Search for the cell housing the specified text and yield its (x, y) center coordinate. 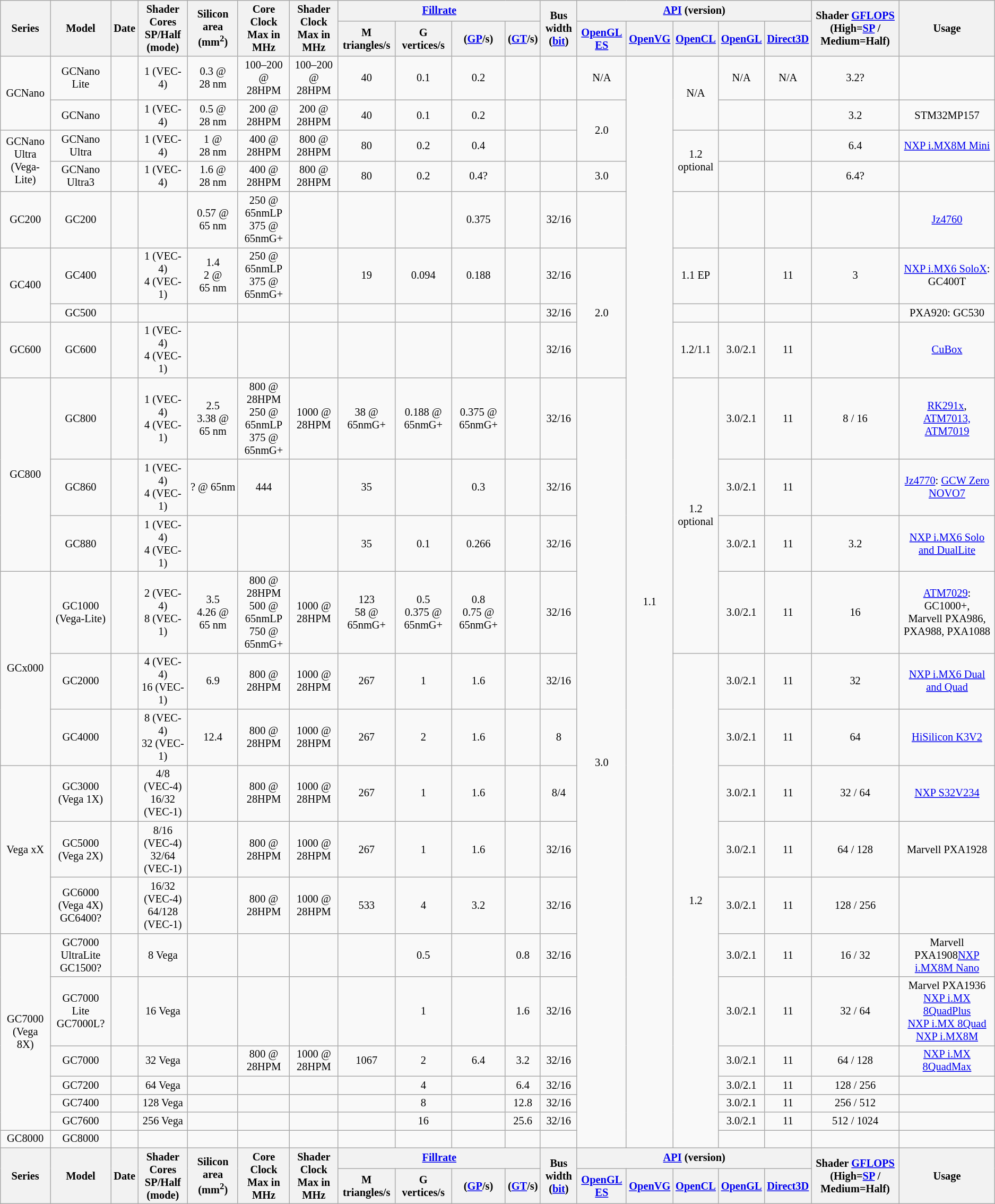
38 @ 65nmG+ (366, 418)
Marvel PXA1936NXP i.MX 8QuadPlusNXP i.MX 8QuadNXP i.MX8M (947, 1011)
0.8 (523, 955)
0.188 (479, 276)
Jz4760 (947, 220)
Jz4770: GCW Zero NOVO7 (947, 487)
0.3 (479, 487)
GC5000(Vega 2X) (81, 849)
0.5 @ 28 nm (213, 115)
CuBox (947, 350)
NXP i.MX6 Solo and DualLite (947, 544)
? @ 65nm (213, 487)
GC500 (81, 313)
0.4 (479, 145)
PXA920: GC530 (947, 313)
GC2000 (81, 681)
19 (366, 276)
NXP i.MX6 Dual and Quad (947, 681)
GC7000 (81, 1061)
800 @ 28HPM250 @ 65nmLP375 @ 65nmG+ (263, 418)
HiSilicon K3V2 (947, 737)
0.375 @ 65nmG+ (479, 418)
0.5 (423, 955)
0.80.75 @ 65nmG+ (479, 612)
1 @ 28 nm (213, 145)
NXP S32V234 (947, 793)
NXP i.MX 8QuadMax (947, 1061)
6.9 (213, 681)
Vega xX (25, 849)
800 @ 28HPM500 @ 65nmLP750 @ 65nmG+ (263, 612)
GC1000(Vega-Lite) (81, 612)
1.1 (650, 602)
GC7400 (81, 1103)
0.266 (479, 544)
Marvell PXA1928 (947, 849)
256 / 512 (855, 1103)
8 (VEC-4)32 (VEC-1) (163, 737)
0.57 @ 65 nm (213, 220)
4 (VEC-4)16 (VEC-1) (163, 681)
8/4 (558, 793)
GC860 (81, 487)
GC6000(Vega 4X)GC6400? (81, 905)
12.4 (213, 737)
12358 @ 65nmG+ (366, 612)
RK291x,ATM7013, ATM7019 (947, 418)
25.6 (523, 1121)
0.375 (479, 220)
128 Vega (163, 1103)
64 Vega (163, 1085)
1.2/1.1 (696, 350)
1.42 @ 65 nm (213, 276)
1.1 EP (696, 276)
0.3 @ 28 nm (213, 78)
8/16 (VEC-4)32/64 (VEC-1) (163, 849)
16 Vega (163, 1011)
3.2? (855, 78)
8 / 16 (855, 418)
GCNano Lite (81, 78)
ATM7029: GC1000+,Marvell PXA986,PXA988, PXA1088 (947, 612)
64 (855, 737)
256 Vega (163, 1121)
GC4000 (81, 737)
Marvell PXA1908NXP i.MX8M Nano (947, 955)
GC3000(Vega 1X) (81, 793)
GCNano Ultra(Vega-Lite) (25, 160)
4/8 (VEC-4)16/32 (VEC-1) (163, 793)
NXP i.MX8M Mini (947, 145)
2 (VEC-4)8 (VEC-1) (163, 612)
0.50.375 @ 65nmG+ (423, 612)
GC7000 UltraLiteGC1500? (81, 955)
1067 (366, 1061)
6.4? (855, 176)
NXP i.MX6 SoloX: GC400T (947, 276)
16 / 32 (855, 955)
12.8 (523, 1103)
GC7000 LiteGC7000L? (81, 1011)
1.2 (696, 900)
32 (855, 681)
0.188 @ 65nmG+ (423, 418)
533 (366, 905)
2.53.38 @ 65 nm (213, 418)
STM32MP157 (947, 115)
32 Vega (163, 1061)
GC7600 (81, 1121)
3.54.26 @ 65 nm (213, 612)
GC7200 (81, 1085)
512 / 1024 (855, 1121)
16/32 (VEC-4)64/128 (VEC-1) (163, 905)
GCNano Ultra (81, 145)
GC7000(Vega 8X) (25, 1031)
0.094 (423, 276)
444 (263, 487)
GCNano Ultra3 (81, 176)
GC880 (81, 544)
3 (855, 276)
8 Vega (163, 955)
1.6 @ 28 nm (213, 176)
0.4? (479, 176)
GCx000 (25, 668)
